Output the [X, Y] coordinate of the center of the cell containing the given text.  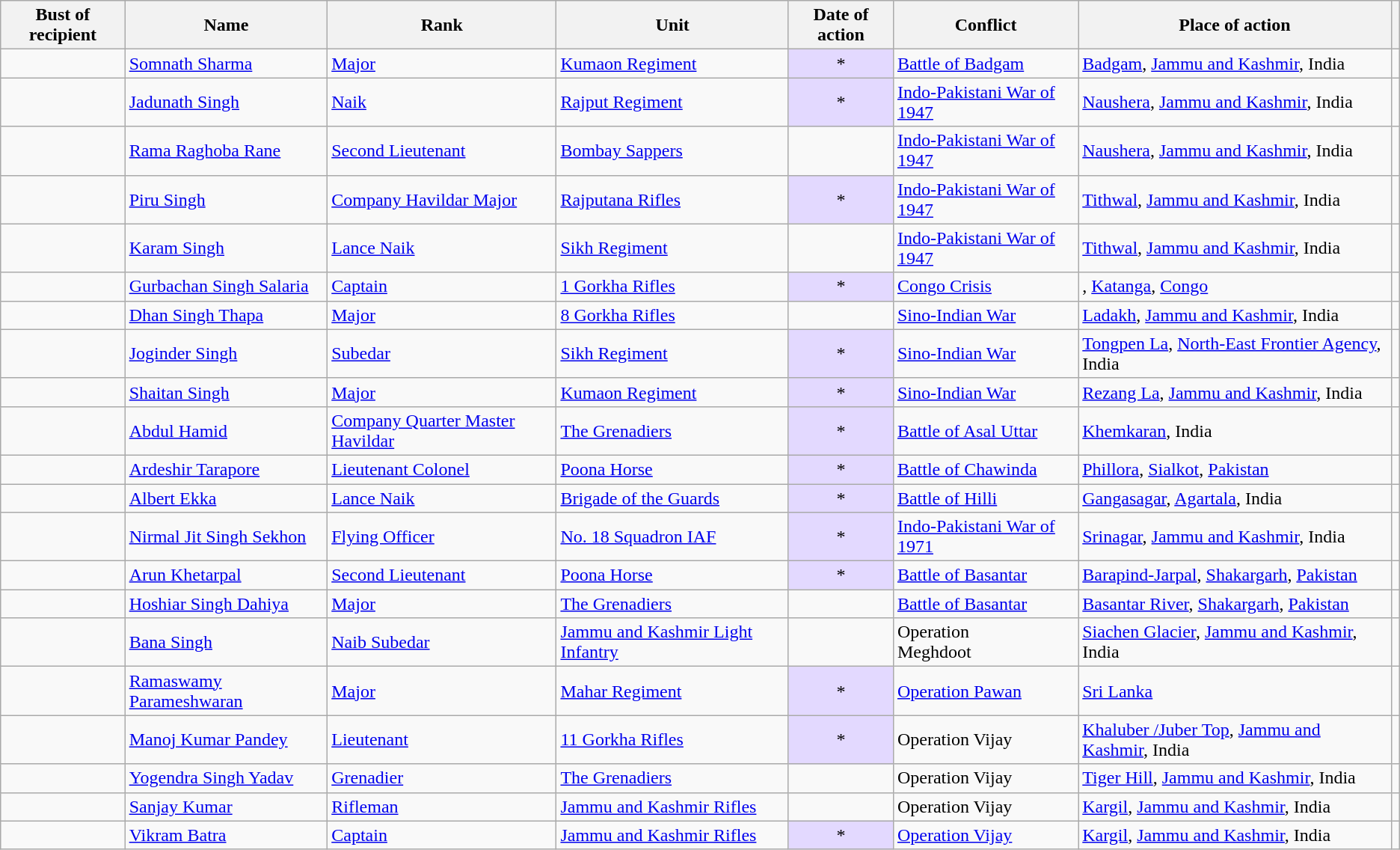
Tongpen La, North-East Frontier Agency, India [1235, 353]
8 Gorkha Rifles [673, 315]
Barapind-Jarpal, Shakargarh, Pakistan [1235, 575]
Ramaswamy Parameshwaran [226, 691]
Rezang La, Jammu and Kashmir, India [1235, 392]
Khaluber /Juber Top, Jammu and Kashmir, India [1235, 739]
OperationMeghdoot [986, 642]
Rajputana Rifles [673, 199]
Battle of Chawinda [986, 469]
Rama Raghoba Rane [226, 151]
Conflict [986, 25]
Khemkaran, India [1235, 431]
1 Gorkha Rifles [673, 287]
Name [226, 25]
Badgam, Jammu and Kashmir, India [1235, 64]
Company Havildar Major [442, 199]
Bana Singh [226, 642]
Company Quarter Master Havildar [442, 431]
, Katanga, Congo [1235, 287]
Manoj Kumar Pandey [226, 739]
Gurbachan Singh Salaria [226, 287]
Mahar Regiment [673, 691]
Yogendra Singh Yadav [226, 778]
Gangasagar, Agartala, India [1235, 498]
Jammu and Kashmir Light Infantry [673, 642]
Somnath Sharma [226, 64]
Ladakh, Jammu and Kashmir, India [1235, 315]
Lieutenant Colonel [442, 469]
Rajput Regiment [673, 102]
Bombay Sappers [673, 151]
Dhan Singh Thapa [226, 315]
11 Gorkha Rifles [673, 739]
Basantar River, Shakargarh, Pakistan [1235, 604]
Grenadier [442, 778]
Srinagar, Jammu and Kashmir, India [1235, 537]
Congo Crisis [986, 287]
Sri Lanka [1235, 691]
Shaitan Singh [226, 392]
Naik [442, 102]
Subedar [442, 353]
Joginder Singh [226, 353]
Bust of recipient [63, 25]
Date of action [841, 25]
Tiger Hill, Jammu and Kashmir, India [1235, 778]
Place of action [1235, 25]
Flying Officer [442, 537]
No. 18 Squadron IAF [673, 537]
Ardeshir Tarapore [226, 469]
Battle of Hilli [986, 498]
Operation Pawan [986, 691]
Vikram Batra [226, 835]
Rifleman [442, 807]
Albert Ekka [226, 498]
Abdul Hamid [226, 431]
Hoshiar Singh Dahiya [226, 604]
Karam Singh [226, 248]
Lieutenant [442, 739]
Brigade of the Guards [673, 498]
Rank [442, 25]
Arun Khetarpal [226, 575]
Unit [673, 25]
Indo-Pakistani War of 1971 [986, 537]
Phillora, Sialkot, Pakistan [1235, 469]
Battle of Asal Uttar [986, 431]
Siachen Glacier, Jammu and Kashmir, India [1235, 642]
Naib Subedar [442, 642]
Sanjay Kumar [226, 807]
Piru Singh [226, 199]
Battle of Badgam [986, 64]
Jadunath Singh [226, 102]
Nirmal Jit Singh Sekhon [226, 537]
